Scan for the cell matching the given text and deliver its (x, y) coordinate at center. 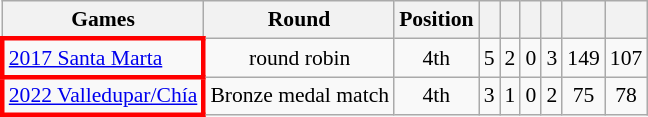
5 (490, 58)
round robin (299, 58)
Games (103, 20)
2022 Valledupar/Chía (103, 96)
1 (510, 96)
Bronze medal match (299, 96)
149 (584, 58)
78 (626, 96)
Round (299, 20)
107 (626, 58)
Position (436, 20)
2017 Santa Marta (103, 58)
75 (584, 96)
